Return (X, Y) of the center of cell containing provided text 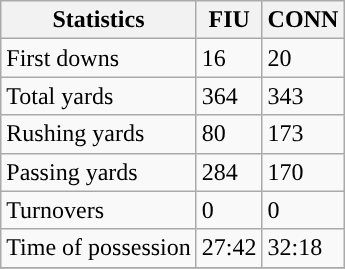
170 (303, 172)
Total yards (99, 96)
173 (303, 134)
Time of possession (99, 248)
CONN (303, 20)
80 (229, 134)
Passing yards (99, 172)
First downs (99, 58)
20 (303, 58)
16 (229, 58)
343 (303, 96)
FIU (229, 20)
Rushing yards (99, 134)
32:18 (303, 248)
284 (229, 172)
364 (229, 96)
Statistics (99, 20)
27:42 (229, 248)
Turnovers (99, 210)
